Scan for the cell matching the given text and deliver its (x, y) coordinate at center. 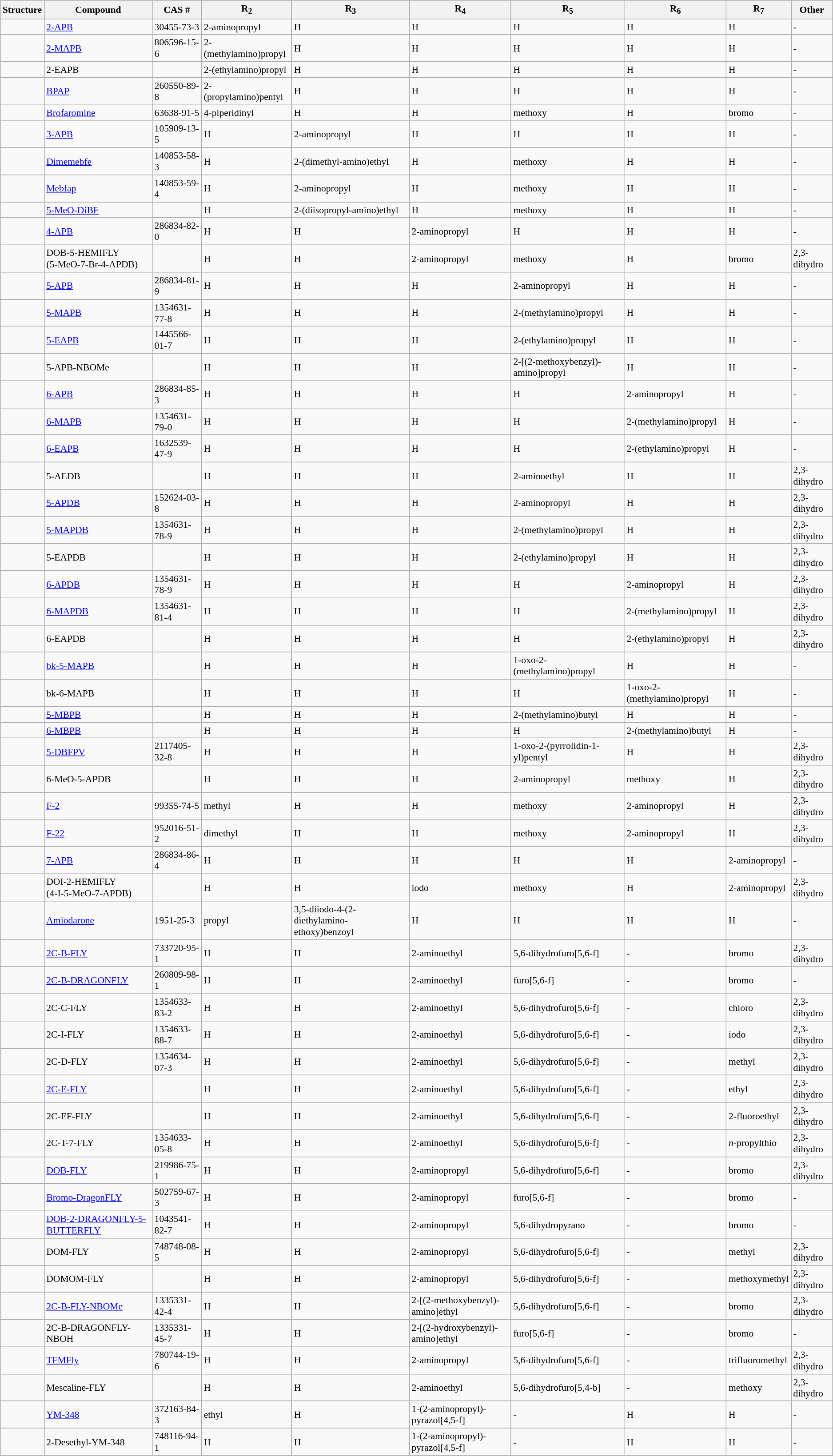
219986-75-1 (177, 1171)
chloro (759, 1007)
6-MAPDB (98, 611)
780744-19-6 (177, 1360)
952016-51-2 (177, 833)
2-fluoroethyl (759, 1116)
TFMFly (98, 1360)
2-(propylamino)pentyl (247, 91)
4-piperidinyl (247, 113)
R2 (247, 10)
6-EAPB (98, 449)
1354631-81-4 (177, 611)
DOM-FLY (98, 1252)
7-APB (98, 861)
5-AEDB (98, 476)
6-APDB (98, 585)
F-2 (98, 806)
trifluoromethyl (759, 1360)
DOB-2-DRAGONFLY-5-BUTTERFLY (98, 1225)
5-APDB (98, 503)
152624-03-8 (177, 503)
30455-73-3 (177, 27)
R7 (759, 10)
6-EAPDB (98, 639)
CAS # (177, 10)
2117405-32-8 (177, 752)
1043541-82-7 (177, 1225)
99355-74-5 (177, 806)
Mebfap (98, 188)
1951-25-3 (177, 920)
Other (812, 10)
2-APB (98, 27)
733720-95-1 (177, 953)
2C-C-FLY (98, 1007)
502759-67-3 (177, 1197)
372163-84-3 (177, 1415)
1354634-07-3 (177, 1062)
6-MeO-5-APDB (98, 779)
2-MAPB (98, 48)
286834-85-3 (177, 394)
R6 (675, 10)
DOB-5-HEMIFLY(5-MeO-7-Br-4-APDB) (98, 259)
Mescaline-FLY (98, 1388)
Amiodarone (98, 920)
YM-348 (98, 1415)
2C-E-FLY (98, 1089)
2C-B-FLY-NBOMe (98, 1306)
260809-98-1 (177, 981)
1632539-47-9 (177, 449)
2C-B-FLY (98, 953)
1335331-42-4 (177, 1306)
1445566-01-7 (177, 340)
2-[(2-methoxybenzyl)-amino]ethyl (460, 1306)
286834-86-4 (177, 861)
Dimemebfe (98, 162)
2-[(2-methoxybenzyl)-amino]propyl (568, 367)
2-EAPB (98, 70)
286834-81-9 (177, 286)
748748-08-5 (177, 1252)
6-APB (98, 394)
6-MAPB (98, 422)
5-EAPB (98, 340)
3-APB (98, 134)
1354631-79-0 (177, 422)
1-oxo-2-(pyrrolidin-1-yl)pentyl (568, 752)
bk-5-MAPB (98, 666)
1354633-83-2 (177, 1007)
R5 (568, 10)
4-APB (98, 232)
DOMOM-FLY (98, 1279)
63638-91-5 (177, 113)
140853-58-3 (177, 162)
6-MBPB (98, 731)
Compound (98, 10)
5-MAPDB (98, 530)
dimethyl (247, 833)
2-(dimethyl-amino)ethyl (351, 162)
1335331-45-7 (177, 1333)
1354633-88-7 (177, 1035)
2C-I-FLY (98, 1035)
propyl (247, 920)
2C-D-FLY (98, 1062)
2-Desethyl-YM-348 (98, 1442)
R4 (460, 10)
105909-13-5 (177, 134)
286834-82-0 (177, 232)
2C-B-DRAGONFLY-NBOH (98, 1333)
1354633-05-8 (177, 1143)
748116-94-1 (177, 1442)
5-APB-NBOMe (98, 367)
2C-B-DRAGONFLY (98, 981)
5-EAPDB (98, 557)
5-APB (98, 286)
DOB-FLY (98, 1171)
1354631-77-8 (177, 313)
Structure (22, 10)
BPAP (98, 91)
140853-59-4 (177, 188)
2-(diisopropyl-amino)ethyl (351, 210)
5-MAPB (98, 313)
5-DBFPV (98, 752)
Brofaromine (98, 113)
3,5-diiodo-4-(2-diethylamino-ethoxy)benzoyl (351, 920)
2-[(2-hydroxybenzyl)-amino]ethyl (460, 1333)
5,6-dihydrofuro[5,4-b] (568, 1388)
2C-T-7-FLY (98, 1143)
5-MeO-DiBF (98, 210)
F-22 (98, 833)
260550-89-8 (177, 91)
n-propylthio (759, 1143)
Bromo-DragonFLY (98, 1197)
5,6-dihydropyrano (568, 1225)
methoxymethyl (759, 1279)
2C-EF-FLY (98, 1116)
5-MBPB (98, 715)
bk-6-MAPB (98, 693)
R3 (351, 10)
DOI-2-HEMIFLY(4-I-5-MeO-7-APDB) (98, 887)
806596-15-6 (177, 48)
